Find where the given text appears and provide that cell's center as (x, y) coordinate. 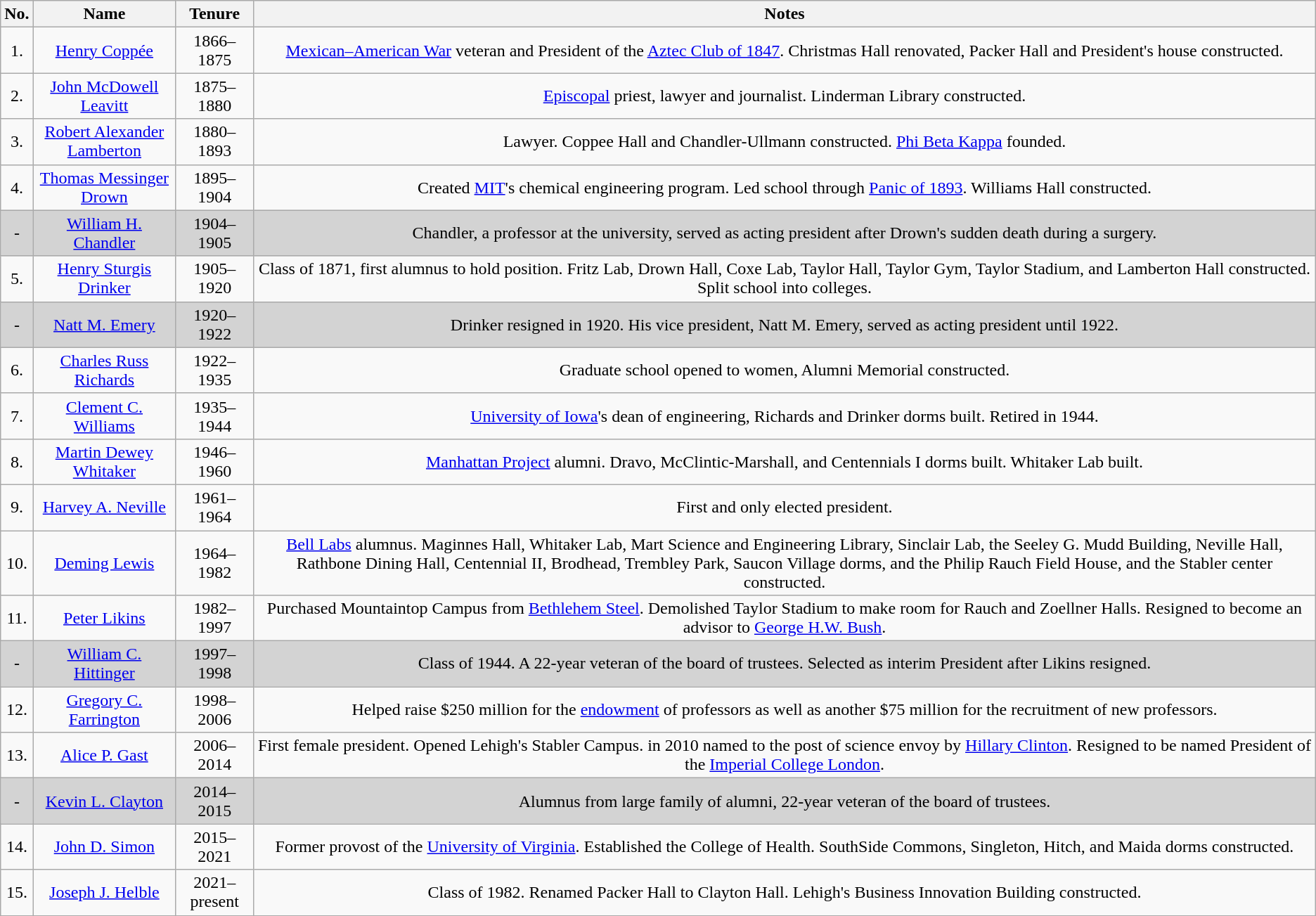
9. (17, 508)
1935–1944 (215, 416)
1895–1904 (215, 187)
Clement C. Williams (104, 416)
2006–2014 (215, 755)
Graduate school opened to women, Alumni Memorial constructed. (785, 370)
Class of 1982. Renamed Packer Hall to Clayton Hall. Lehigh's Business Innovation Building constructed. (785, 893)
Helped raise $250 million for the endowment of professors as well as another $75 million for the recruitment of new professors. (785, 710)
University of Iowa's dean of engineering, Richards and Drinker dorms built. Retired in 1944. (785, 416)
Henry Sturgis Drinker (104, 278)
No. (17, 14)
2. (17, 96)
Peter Likins (104, 619)
1961–1964 (215, 508)
3. (17, 142)
2021–present (215, 893)
Gregory C. Farrington (104, 710)
1982–1997 (215, 619)
Henry Coppée (104, 51)
Thomas Messinger Drown (104, 187)
Charles Russ Richards (104, 370)
Drinker resigned in 1920. His vice president, Natt M. Emery, served as acting president until 1922. (785, 325)
Lawyer. Coppee Hall and Chandler-Ullmann constructed. Phi Beta Kappa founded. (785, 142)
Harvey A. Neville (104, 508)
15. (17, 893)
2014–2015 (215, 801)
Mexican–American War veteran and President of the Aztec Club of 1847. Christmas Hall renovated, Packer Hall and President's house constructed. (785, 51)
7. (17, 416)
John McDowell Leavitt (104, 96)
Martin Dewey Whitaker (104, 461)
Tenure (215, 14)
Deming Lewis (104, 562)
Episcopal priest, lawyer and journalist. Linderman Library constructed. (785, 96)
Name (104, 14)
5. (17, 278)
2015–2021 (215, 846)
Joseph J. Helble (104, 893)
Chandler, a professor at the university, served as acting president after Drown's sudden death during a surgery. (785, 233)
1964–1982 (215, 562)
1946–1960 (215, 461)
Notes (785, 14)
Natt M. Emery (104, 325)
1904–1905 (215, 233)
6. (17, 370)
8. (17, 461)
Class of 1944. A 22-year veteran of the board of trustees. Selected as interim President after Likins resigned. (785, 664)
Former provost of the University of Virginia. Established the College of Health. SouthSide Commons, Singleton, Hitch, and Maida dorms constructed. (785, 846)
Created MIT's chemical engineering program. Led school through Panic of 1893. Williams Hall constructed. (785, 187)
William H. Chandler (104, 233)
13. (17, 755)
Alice P. Gast (104, 755)
1922–1935 (215, 370)
Robert Alexander Lamberton (104, 142)
1875–1880 (215, 96)
William C. Hittinger (104, 664)
1998–2006 (215, 710)
12. (17, 710)
Alumnus from large family of alumni, 22-year veteran of the board of trustees. (785, 801)
10. (17, 562)
11. (17, 619)
4. (17, 187)
Kevin L. Clayton (104, 801)
14. (17, 846)
1866–1875 (215, 51)
1. (17, 51)
First and only elected president. (785, 508)
John D. Simon (104, 846)
1905–1920 (215, 278)
1880–1893 (215, 142)
1920–1922 (215, 325)
Manhattan Project alumni. Dravo, McClintic-Marshall, and Centennials I dorms built. Whitaker Lab built. (785, 461)
1997–1998 (215, 664)
